Capture the cell that displays the provided text and extract its [X, Y] central coordinate. 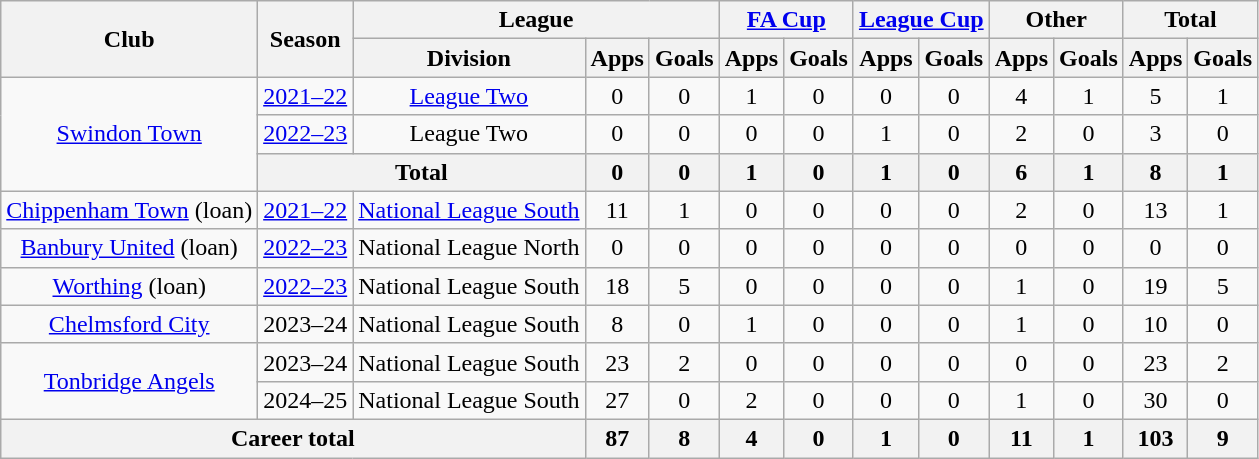
FA Cup [786, 20]
League [536, 20]
Banbury United (loan) [130, 248]
Swindon Town [130, 134]
Chelmsford City [130, 324]
103 [1155, 438]
Division [469, 58]
30 [1155, 400]
Club [130, 39]
27 [617, 400]
National League North [469, 248]
19 [1155, 286]
10 [1155, 324]
3 [1155, 134]
Chippenham Town (loan) [130, 210]
Worthing (loan) [130, 286]
Tonbridge Angels [130, 381]
6 [1021, 172]
Career total [293, 438]
Other [1056, 20]
Season [306, 39]
2024–25 [306, 400]
League Cup [921, 20]
9 [1223, 438]
18 [617, 286]
13 [1155, 210]
87 [617, 438]
